Extract the [x, y] coordinate from the center of the cell holding the provided text.  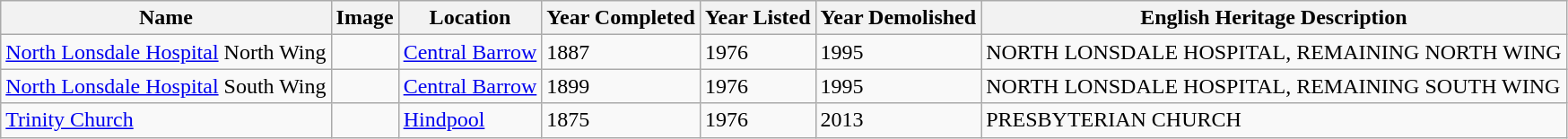
Name [166, 18]
North Lonsdale Hospital South Wing [166, 86]
NORTH LONSDALE HOSPITAL, REMAINING NORTH WING [1274, 52]
Year Demolished [899, 18]
2013 [899, 120]
Trinity Church [166, 120]
NORTH LONSDALE HOSPITAL, REMAINING SOUTH WING [1274, 86]
Hindpool [470, 120]
Location [470, 18]
Image [364, 18]
PRESBYTERIAN CHURCH [1274, 120]
Year Completed [621, 18]
1875 [621, 120]
North Lonsdale Hospital North Wing [166, 52]
1887 [621, 52]
English Heritage Description [1274, 18]
1899 [621, 86]
Year Listed [757, 18]
